Search for the cell housing the specified text and yield its (X, Y) center coordinate. 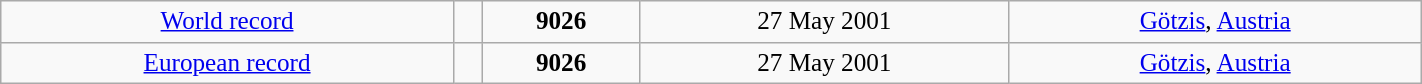
World record (228, 22)
European record (228, 63)
